Locate the cell with the specified text and output its (x, y) center coordinate. 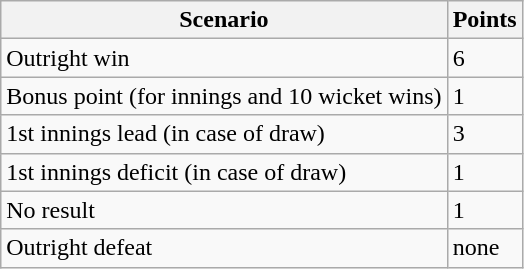
No result (224, 210)
Bonus point (for innings and 10 wicket wins) (224, 96)
Scenario (224, 20)
none (484, 248)
Outright win (224, 58)
1st innings lead (in case of draw) (224, 134)
1st innings deficit (in case of draw) (224, 172)
Points (484, 20)
3 (484, 134)
6 (484, 58)
Outright defeat (224, 248)
